For the text-containing cell, return its midpoint in (X, Y) coordinate format. 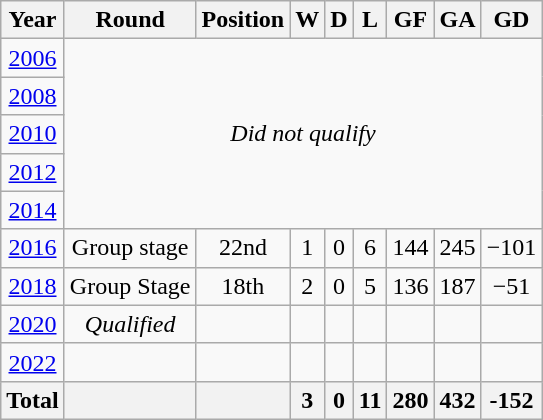
GD (512, 20)
187 (458, 286)
L (370, 20)
136 (410, 286)
2014 (33, 210)
22nd (243, 248)
6 (370, 248)
5 (370, 286)
2012 (33, 172)
2020 (33, 324)
−51 (512, 286)
18th (243, 286)
Total (33, 400)
3 (308, 400)
GA (458, 20)
Year (33, 20)
2 (308, 286)
280 (410, 400)
2016 (33, 248)
Round (130, 20)
245 (458, 248)
Qualified (130, 324)
−101 (512, 248)
1 (308, 248)
2018 (33, 286)
W (308, 20)
D (339, 20)
GF (410, 20)
-152 (512, 400)
11 (370, 400)
2006 (33, 58)
2022 (33, 362)
Did not qualify (302, 134)
2010 (33, 134)
432 (458, 400)
Group stage (130, 248)
Position (243, 20)
2008 (33, 96)
Group Stage (130, 286)
144 (410, 248)
